Determine the [x, y] coordinate at the center of the cell enclosing the given text.  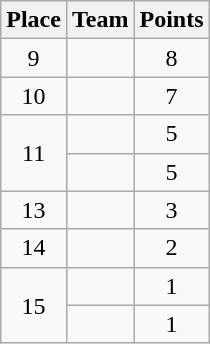
10 [34, 96]
14 [34, 248]
9 [34, 58]
3 [172, 210]
11 [34, 153]
Points [172, 20]
13 [34, 210]
8 [172, 58]
2 [172, 248]
7 [172, 96]
Place [34, 20]
Team [100, 20]
15 [34, 305]
